Locate the cell with the specified text and output its [x, y] center coordinate. 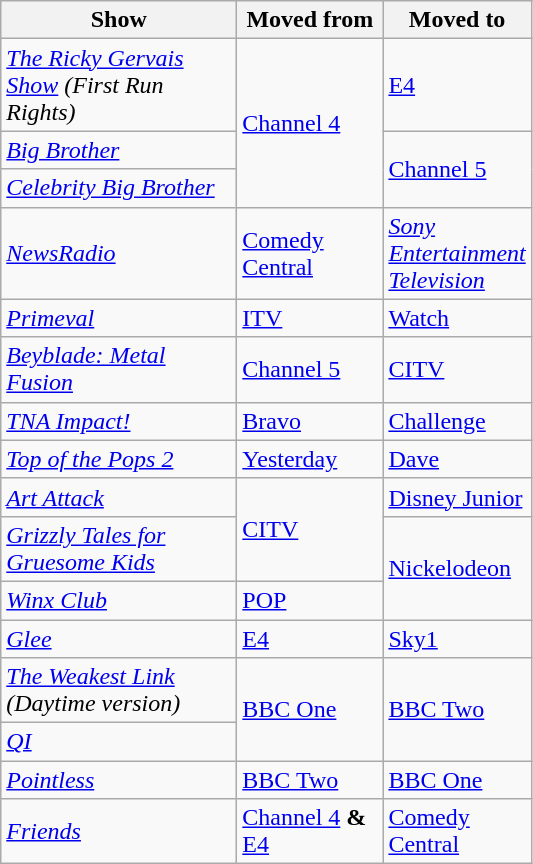
Beyblade: Metal Fusion [119, 370]
Top of the Pops 2 [119, 459]
Big Brother [119, 150]
Sky1 [457, 639]
Moved to [457, 20]
Sony Entertainment Television [457, 253]
Pointless [119, 780]
The Weakest Link (Daytime version) [119, 690]
POP [310, 600]
Channel 4 & E4 [310, 832]
Glee [119, 639]
Yesterday [310, 459]
TNA Impact! [119, 421]
Winx Club [119, 600]
Nickelodeon [457, 568]
QI [119, 742]
Show [119, 20]
Celebrity Big Brother [119, 188]
Art Attack [119, 497]
Bravo [310, 421]
Grizzly Tales for Gruesome Kids [119, 548]
Primeval [119, 318]
Dave [457, 459]
The Ricky Gervais Show (First Run Rights) [119, 85]
Friends [119, 832]
Disney Junior [457, 497]
Moved from [310, 20]
Watch [457, 318]
Challenge [457, 421]
ITV [310, 318]
NewsRadio [119, 253]
Channel 4 [310, 123]
